For the text-containing cell, return its midpoint in (x, y) coordinate format. 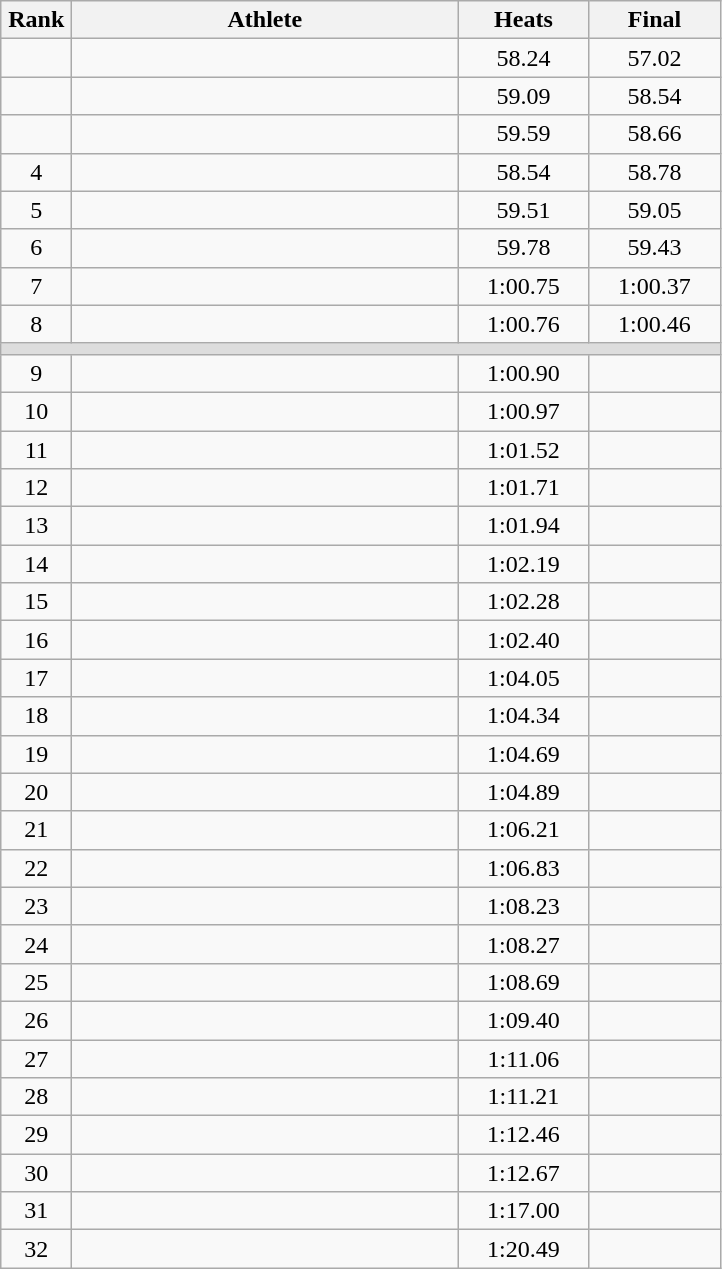
1:00.76 (524, 324)
1:06.83 (524, 868)
59.09 (524, 96)
15 (36, 602)
59.05 (654, 210)
1:00.75 (524, 286)
Final (654, 20)
12 (36, 488)
1:06.21 (524, 830)
29 (36, 1135)
1:08.27 (524, 944)
19 (36, 754)
21 (36, 830)
1:11.21 (524, 1097)
32 (36, 1249)
1:11.06 (524, 1059)
18 (36, 716)
5 (36, 210)
1:04.05 (524, 678)
1:08.69 (524, 982)
Heats (524, 20)
28 (36, 1097)
1:02.40 (524, 640)
1:04.89 (524, 792)
1:17.00 (524, 1211)
1:00.90 (524, 373)
10 (36, 411)
Athlete (265, 20)
1:12.67 (524, 1173)
22 (36, 868)
1:00.97 (524, 411)
1:02.19 (524, 564)
6 (36, 248)
1:00.37 (654, 286)
9 (36, 373)
58.78 (654, 172)
8 (36, 324)
1:01.94 (524, 526)
11 (36, 449)
1:01.71 (524, 488)
16 (36, 640)
Rank (36, 20)
25 (36, 982)
1:04.34 (524, 716)
30 (36, 1173)
58.66 (654, 134)
24 (36, 944)
23 (36, 906)
1:04.69 (524, 754)
59.59 (524, 134)
59.78 (524, 248)
58.24 (524, 58)
31 (36, 1211)
26 (36, 1020)
17 (36, 678)
59.51 (524, 210)
4 (36, 172)
1:00.46 (654, 324)
1:02.28 (524, 602)
57.02 (654, 58)
1:20.49 (524, 1249)
59.43 (654, 248)
27 (36, 1059)
1:08.23 (524, 906)
20 (36, 792)
7 (36, 286)
1:12.46 (524, 1135)
1:01.52 (524, 449)
13 (36, 526)
14 (36, 564)
1:09.40 (524, 1020)
